For the text-containing cell, return its midpoint in (X, Y) coordinate format. 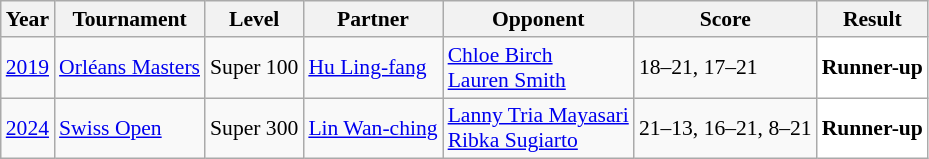
Lanny Tria Mayasari Ribka Sugiarto (538, 128)
Lin Wan-ching (372, 128)
Chloe Birch Lauren Smith (538, 68)
Result (872, 19)
Orléans Masters (130, 68)
21–13, 16–21, 8–21 (726, 128)
Super 100 (254, 68)
Swiss Open (130, 128)
2019 (28, 68)
2024 (28, 128)
Level (254, 19)
18–21, 17–21 (726, 68)
Tournament (130, 19)
Opponent (538, 19)
Hu Ling-fang (372, 68)
Year (28, 19)
Super 300 (254, 128)
Score (726, 19)
Partner (372, 19)
